Capture the cell that displays the provided text and extract its (x, y) central coordinate. 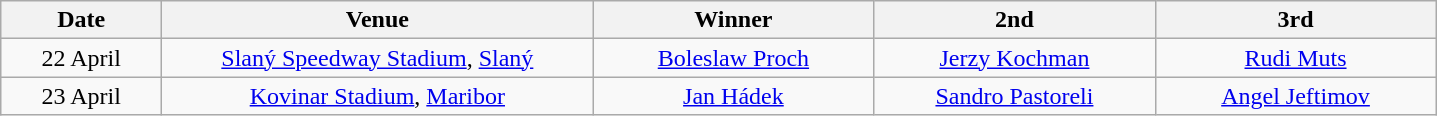
23 April (82, 96)
Jerzy Kochman (1014, 58)
22 April (82, 58)
Boleslaw Proch (734, 58)
2nd (1014, 20)
Angel Jeftimov (1296, 96)
Kovinar Stadium, Maribor (378, 96)
Winner (734, 20)
Sandro Pastoreli (1014, 96)
Venue (378, 20)
Rudi Muts (1296, 58)
3rd (1296, 20)
Date (82, 20)
Jan Hádek (734, 96)
Slaný Speedway Stadium, Slaný (378, 58)
